Capture the cell that displays the provided text and extract its [X, Y] central coordinate. 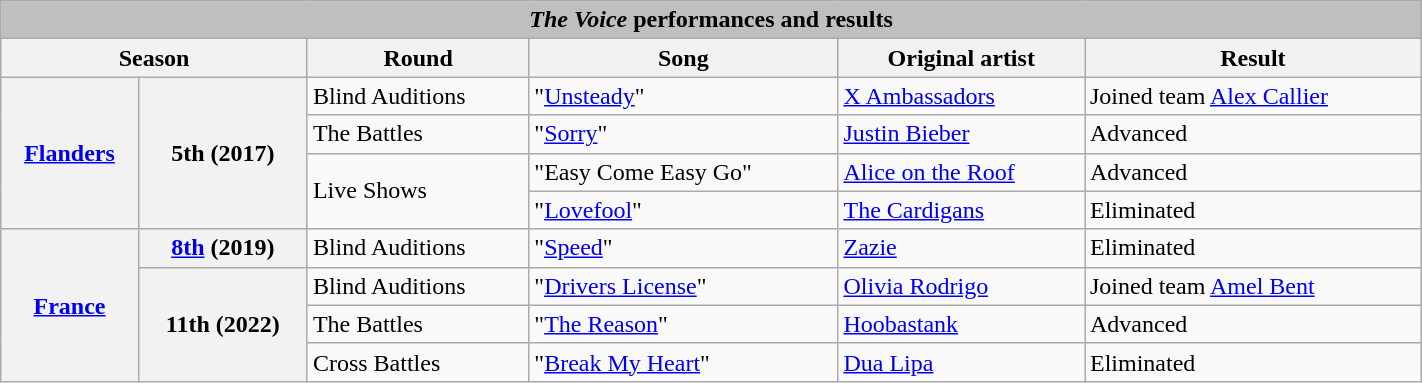
8th (2019) [222, 248]
X Ambassadors [962, 96]
"Easy Come Easy Go" [684, 172]
"Unsteady" [684, 96]
Season [154, 58]
Live Shows [418, 191]
"The Reason" [684, 324]
Round [418, 58]
"Lovefool" [684, 210]
Cross Battles [418, 362]
France [70, 305]
Song [684, 58]
Hoobastank [962, 324]
The Cardigans [962, 210]
Olivia Rodrigo [962, 286]
The Voice performances and results [711, 20]
"Drivers License" [684, 286]
Original artist [962, 58]
Zazie [962, 248]
"Break My Heart" [684, 362]
11th (2022) [222, 324]
Dua Lipa [962, 362]
"Sorry" [684, 134]
Joined team Alex Callier [1252, 96]
Justin Bieber [962, 134]
Result [1252, 58]
Flanders [70, 153]
Joined team Amel Bent [1252, 286]
"Speed" [684, 248]
5th (2017) [222, 153]
Alice on the Roof [962, 172]
